Return (x, y) of the center of cell containing provided text 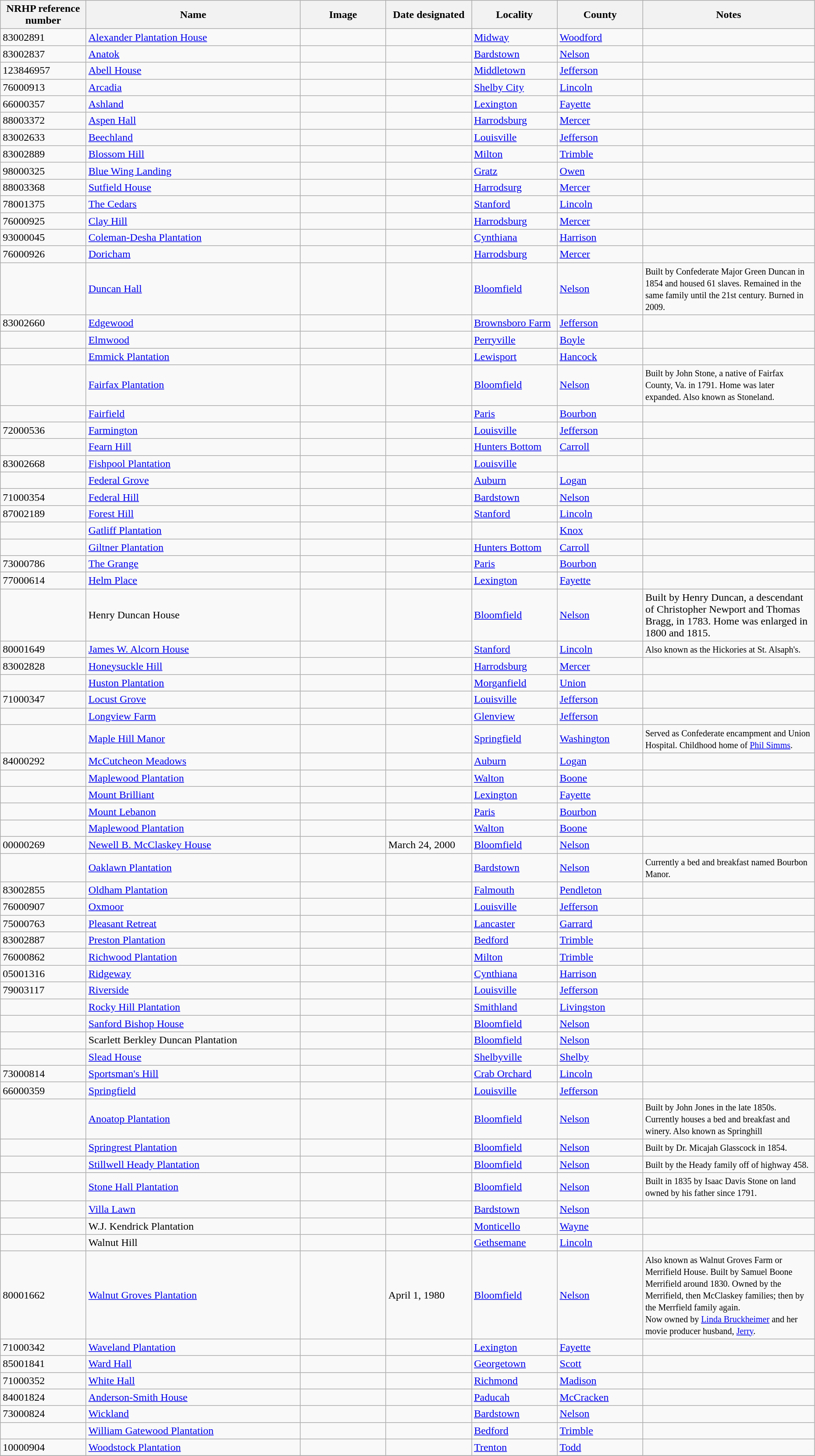
Huston Plantation (193, 683)
71000352 (43, 1381)
87002189 (43, 514)
Elmwood (193, 340)
Ward Hall (193, 1364)
00000269 (43, 845)
March 24, 2000 (429, 845)
Crab Orchard (515, 1074)
Honeysuckle Hill (193, 666)
76000913 (43, 87)
Paducah (515, 1397)
Scarlett Berkley Duncan Plantation (193, 1040)
Georgetown (515, 1364)
Preston Plantation (193, 940)
Locality (515, 15)
Anoatop Plantation (193, 1119)
Blossom Hill (193, 154)
Richmond (515, 1381)
Todd (600, 1447)
85001841 (43, 1364)
Beechland (193, 137)
Henry Duncan House (193, 615)
Sutfield House (193, 187)
Livingston (600, 1007)
Wayne (600, 1226)
10000904 (43, 1447)
Longview Farm (193, 716)
Image (343, 15)
Boyle (600, 340)
Sanford Bishop House (193, 1024)
79003117 (43, 990)
Gratz (515, 171)
Alexander Plantation House (193, 37)
Ashland (193, 104)
123846957 (43, 71)
83002668 (43, 464)
Shelby City (515, 87)
James W. Alcorn House (193, 649)
Stillwell Heady Plantation (193, 1164)
Falmouth (515, 890)
Hancock (600, 357)
Morganfield (515, 683)
Locust Grove (193, 699)
76000925 (43, 221)
83002837 (43, 54)
Fishpool Plantation (193, 464)
Shelbyville (515, 1057)
Springrest Plantation (193, 1147)
Blue Wing Landing (193, 171)
Fairfield (193, 414)
Built by Dr. Micajah Glasscock in 1854. (729, 1147)
Midway (515, 37)
83002633 (43, 137)
Trenton (515, 1447)
71000342 (43, 1347)
Mount Lebanon (193, 811)
Built by Henry Duncan, a descendant of Christopher Newport and Thomas Bragg, in 1783. Home was enlarged in 1800 and 1815. (729, 615)
Scott (600, 1364)
Madison (600, 1381)
Oxmoor (193, 907)
Federal Hill (193, 497)
April 1, 1980 (429, 1295)
73000814 (43, 1074)
Abell House (193, 71)
73000786 (43, 564)
Anderson-Smith House (193, 1397)
Shelby (600, 1057)
76000907 (43, 907)
Owen (600, 171)
Newell B. McClaskey House (193, 845)
Lewisport (515, 357)
The Cedars (193, 204)
Oldham Plantation (193, 890)
Built by Confederate Major Green Duncan in 1854 and housed 61 slaves. Remained in the same family until the 21st century. Burned in 2009. (729, 289)
Also known as the Hickories at St. Alsaph's. (729, 649)
Villa Lawn (193, 1210)
Built by John Stone, a native of Fairfax County, Va. in 1791. Home was later expanded. Also known as Stoneland. (729, 385)
Walnut Groves Plantation (193, 1295)
Built by the Heady family off of highway 458. (729, 1164)
Name (193, 15)
71000354 (43, 497)
Currently a bed and breakfast named Bourbon Manor. (729, 867)
Rocky Hill Plantation (193, 1007)
Lancaster (515, 924)
77000614 (43, 581)
William Gatewood Plantation (193, 1431)
W.J. Kendrick Plantation (193, 1226)
Harrodsurg (515, 187)
83002855 (43, 890)
80001662 (43, 1295)
County (600, 15)
88003368 (43, 187)
Coleman-Desha Plantation (193, 238)
Emmick Plantation (193, 357)
Fearn Hill (193, 447)
Richwood Plantation (193, 957)
78001375 (43, 204)
Perryville (515, 340)
Riverside (193, 990)
Pleasant Retreat (193, 924)
Woodstock Plantation (193, 1447)
Brownsboro Farm (515, 323)
Slead House (193, 1057)
88003372 (43, 121)
Pendleton (600, 890)
98000325 (43, 171)
McCutcheon Meadows (193, 761)
83002828 (43, 666)
Giltner Plantation (193, 547)
Fairfax Plantation (193, 385)
84001824 (43, 1397)
Clay Hill (193, 221)
66000357 (43, 104)
93000045 (43, 238)
05001316 (43, 974)
Waveland Plantation (193, 1347)
Woodford (600, 37)
Ridgeway (193, 974)
66000359 (43, 1090)
Built by John Jones in the late 1850s. Currently houses a bed and breakfast and winery. Also known as Springhill (729, 1119)
Washington (600, 739)
Gatliff Plantation (193, 530)
Forest Hill (193, 514)
72000536 (43, 430)
Federal Grove (193, 480)
Arcadia (193, 87)
Farmington (193, 430)
Maple Hill Manor (193, 739)
83002889 (43, 154)
Garrard (600, 924)
Gethsemane (515, 1243)
Union (600, 683)
Duncan Hall (193, 289)
Anatok (193, 54)
71000347 (43, 699)
Knox (600, 530)
Stone Hall Plantation (193, 1187)
80001649 (43, 649)
83002660 (43, 323)
White Hall (193, 1381)
76000926 (43, 254)
Monticello (515, 1226)
83002891 (43, 37)
NRHP reference number (43, 15)
Doricham (193, 254)
Sportsman's Hill (193, 1074)
Mount Brilliant (193, 795)
Served as Confederate encampment and Union Hospital. Childhood home of Phil Simms. (729, 739)
Helm Place (193, 581)
Glenview (515, 716)
Wickland (193, 1414)
Walnut Hill (193, 1243)
Oaklawn Plantation (193, 867)
75000763 (43, 924)
Aspen Hall (193, 121)
83002887 (43, 940)
Notes (729, 15)
Built in 1835 by Isaac Davis Stone on land owned by his father since 1791. (729, 1187)
Smithland (515, 1007)
Date designated (429, 15)
73000824 (43, 1414)
Edgewood (193, 323)
Middletown (515, 71)
84000292 (43, 761)
McCracken (600, 1397)
76000862 (43, 957)
The Grange (193, 564)
